Pinpoint the cell where the given text exists, returning its (x, y) midpoint coordinate. 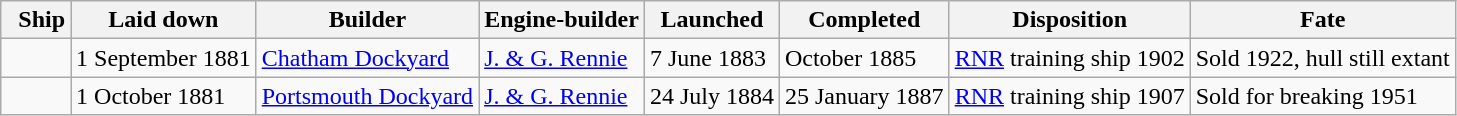
Launched (712, 20)
Laid down (164, 20)
1 September 1881 (164, 58)
25 January 1887 (864, 96)
Completed (864, 20)
Fate (1322, 20)
Sold 1922, hull still extant (1322, 58)
RNR training ship 1902 (1070, 58)
Disposition (1070, 20)
24 July 1884 (712, 96)
7 June 1883 (712, 58)
Builder (367, 20)
Ship (36, 20)
RNR training ship 1907 (1070, 96)
October 1885 (864, 58)
Portsmouth Dockyard (367, 96)
Sold for breaking 1951 (1322, 96)
1 October 1881 (164, 96)
Chatham Dockyard (367, 58)
Engine-builder (562, 20)
